Output the (X, Y) coordinate of the center of the cell containing the given text.  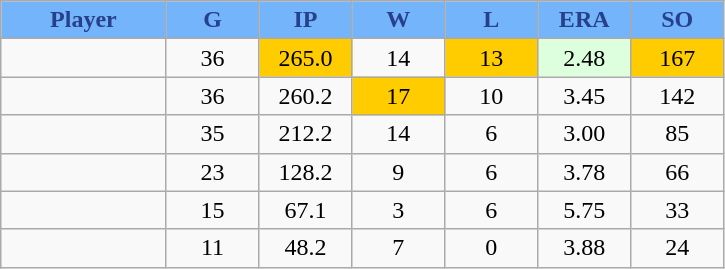
24 (678, 248)
IP (306, 20)
212.2 (306, 134)
66 (678, 172)
3.00 (584, 134)
3.45 (584, 96)
260.2 (306, 96)
G (212, 20)
9 (398, 172)
33 (678, 210)
67.1 (306, 210)
0 (492, 248)
17 (398, 96)
L (492, 20)
23 (212, 172)
3.88 (584, 248)
10 (492, 96)
265.0 (306, 58)
48.2 (306, 248)
5.75 (584, 210)
3 (398, 210)
142 (678, 96)
2.48 (584, 58)
W (398, 20)
85 (678, 134)
11 (212, 248)
Player (84, 20)
13 (492, 58)
SO (678, 20)
167 (678, 58)
ERA (584, 20)
128.2 (306, 172)
15 (212, 210)
35 (212, 134)
7 (398, 248)
3.78 (584, 172)
